Search for the cell housing the specified text and yield its (X, Y) center coordinate. 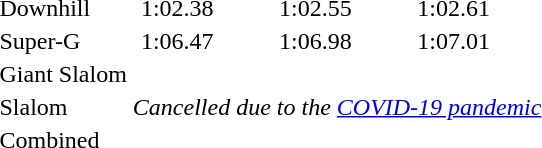
1:06.98 (342, 41)
1:06.47 (202, 41)
